Return (x, y) of the center of cell containing provided text 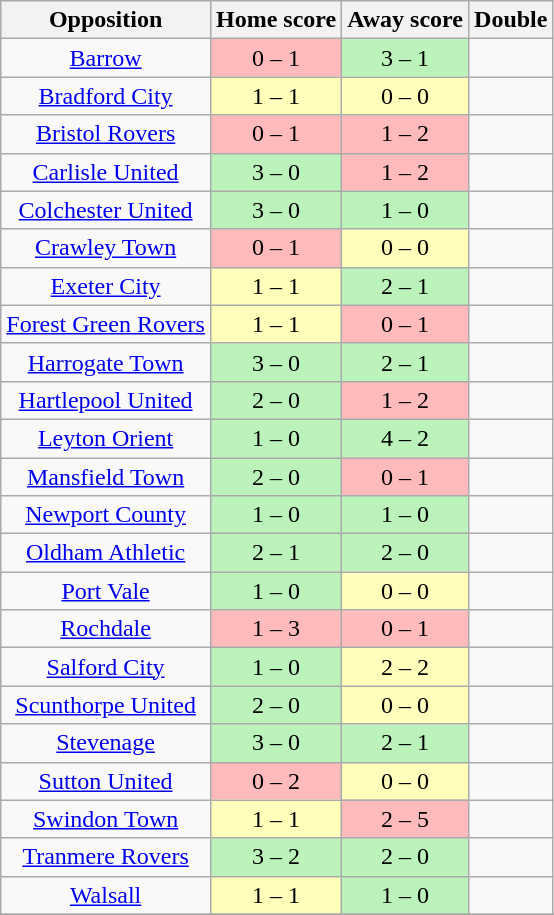
Hartlepool United (106, 400)
3 – 2 (276, 857)
Barrow (106, 58)
Opposition (106, 20)
Newport County (106, 515)
Port Vale (106, 591)
Oldham Athletic (106, 553)
Harrogate Town (106, 362)
Away score (406, 20)
2 – 5 (406, 819)
Forest Green Rovers (106, 324)
Bristol Rovers (106, 134)
Home score (276, 20)
Colchester United (106, 210)
Double (511, 20)
2 – 2 (406, 667)
Exeter City (106, 286)
Swindon Town (106, 819)
Walsall (106, 895)
Tranmere Rovers (106, 857)
Mansfield Town (106, 477)
Crawley Town (106, 248)
Rochdale (106, 629)
Stevenage (106, 743)
Leyton Orient (106, 438)
Bradford City (106, 96)
Scunthorpe United (106, 705)
4 – 2 (406, 438)
0 – 2 (276, 781)
Salford City (106, 667)
1 – 3 (276, 629)
Carlisle United (106, 172)
Sutton United (106, 781)
3 – 1 (406, 58)
